From the cell containing the given text, extract its center point as (X, Y) coordinate. 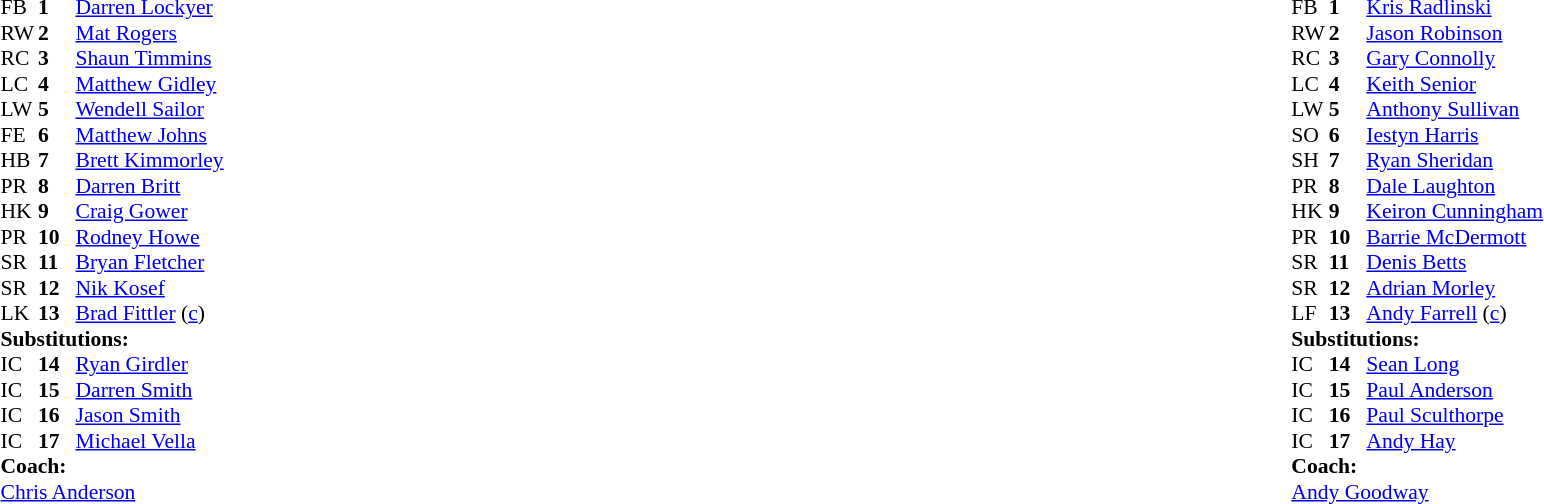
Paul Anderson (1454, 390)
LF (1310, 313)
Sean Long (1454, 365)
Anthony Sullivan (1454, 109)
Nik Kosef (150, 288)
SO (1310, 135)
Keiron Cunningham (1454, 211)
Darren Smith (150, 390)
Gary Connolly (1454, 59)
Brett Kimmorley (150, 161)
Paul Sculthorpe (1454, 415)
Dale Laughton (1454, 186)
FE (19, 135)
Shaun Timmins (150, 59)
Brad Fittler (c) (150, 313)
Ryan Sheridan (1454, 161)
Jason Smith (150, 415)
Iestyn Harris (1454, 135)
LK (19, 313)
SH (1310, 161)
Adrian Morley (1454, 288)
Rodney Howe (150, 237)
Craig Gower (150, 211)
Denis Betts (1454, 263)
Matthew Gidley (150, 84)
Jason Robinson (1454, 33)
Barrie McDermott (1454, 237)
Ryan Girdler (150, 365)
Bryan Fletcher (150, 263)
Mat Rogers (150, 33)
Wendell Sailor (150, 109)
Darren Britt (150, 186)
Andy Farrell (c) (1454, 313)
HB (19, 161)
Keith Senior (1454, 84)
Michael Vella (150, 441)
Matthew Johns (150, 135)
Andy Hay (1454, 441)
